For the text-containing cell, return its midpoint in [X, Y] coordinate format. 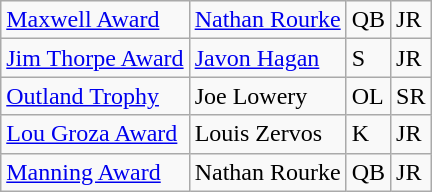
Joe Lowery [268, 96]
OL [368, 96]
Manning Award [95, 172]
Maxwell Award [95, 20]
Outland Trophy [95, 96]
SR [411, 96]
Louis Zervos [268, 134]
Lou Groza Award [95, 134]
K [368, 134]
Javon Hagan [268, 58]
S [368, 58]
Jim Thorpe Award [95, 58]
